Provide the (X, Y) coordinate of the cell's center where the given text is located.  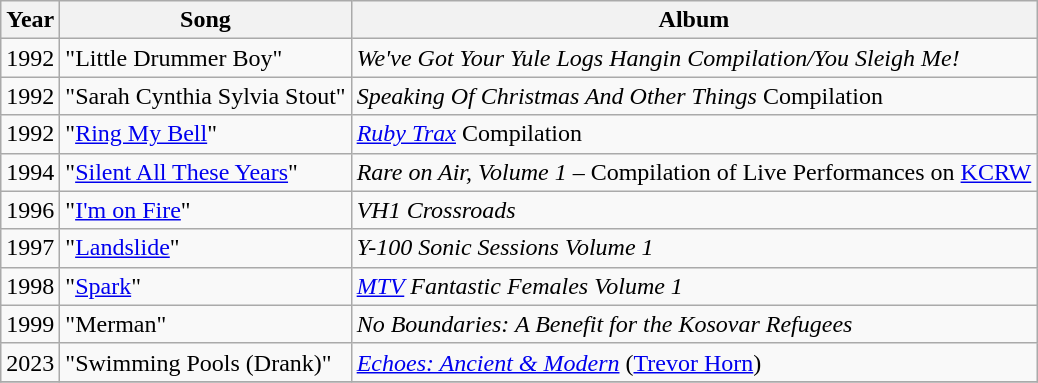
VH1 Crossroads (694, 210)
"Landslide" (206, 248)
"Swimming Pools (Drank)" (206, 362)
"Little Drummer Boy" (206, 58)
Echoes: Ancient & Modern (Trevor Horn) (694, 362)
Song (206, 20)
"Ring My Bell" (206, 134)
MTV Fantastic Females Volume 1 (694, 286)
"I'm on Fire" (206, 210)
We've Got Your Yule Logs Hangin Compilation/You Sleigh Me! (694, 58)
Rare on Air, Volume 1 – Compilation of Live Performances on KCRW (694, 172)
1997 (30, 248)
Album (694, 20)
Year (30, 20)
"Sarah Cynthia Sylvia Stout" (206, 96)
1996 (30, 210)
Speaking Of Christmas And Other Things Compilation (694, 96)
1998 (30, 286)
Y-100 Sonic Sessions Volume 1 (694, 248)
"Silent All These Years" (206, 172)
"Merman" (206, 324)
1994 (30, 172)
1999 (30, 324)
No Boundaries: A Benefit for the Kosovar Refugees (694, 324)
"Spark" (206, 286)
Ruby Trax Compilation (694, 134)
2023 (30, 362)
